From the cell containing the given text, extract its center point as (x, y) coordinate. 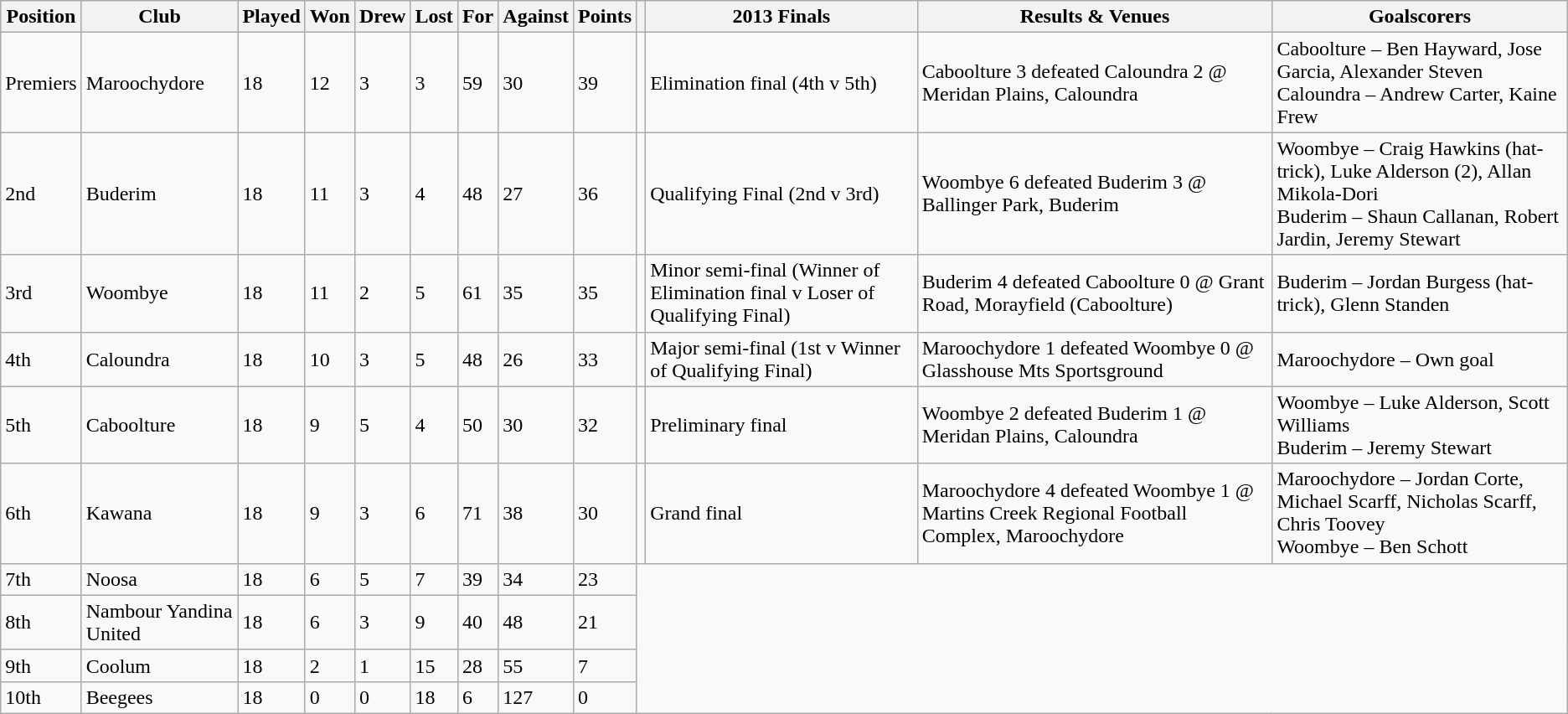
Against (536, 17)
Woombye (159, 293)
Woombye – Craig Hawkins (hat-trick), Luke Alderson (2), Allan Mikola-DoriBuderim – Shaun Callanan, Robert Jardin, Jeremy Stewart (1420, 194)
Results & Venues (1095, 17)
15 (434, 665)
Buderim – Jordan Burgess (hat-trick), Glenn Standen (1420, 293)
40 (477, 622)
Drew (382, 17)
Buderim 4 defeated Caboolture 0 @ Grant Road, Morayfield (Caboolture) (1095, 293)
Caboolture (159, 425)
Played (271, 17)
Preliminary final (781, 425)
12 (330, 82)
Woombye – Luke Alderson, Scott WilliamsBuderim – Jeremy Stewart (1420, 425)
Maroochydore – Jordan Corte, Michael Scarff, Nicholas Scarff, Chris TooveyWoombye – Ben Schott (1420, 513)
Noosa (159, 579)
Elimination final (4th v 5th) (781, 82)
1 (382, 665)
Buderim (159, 194)
26 (536, 359)
10 (330, 359)
Won (330, 17)
Maroochydore 4 defeated Woombye 1 @ Martins Creek Regional Football Complex, Maroochydore (1095, 513)
Maroochydore (159, 82)
34 (536, 579)
28 (477, 665)
Major semi-final (1st v Winner of Qualifying Final) (781, 359)
Minor semi-final (Winner of Elimination final v Loser of Qualifying Final) (781, 293)
7th (41, 579)
Woombye 2 defeated Buderim 1 @ Meridan Plains, Caloundra (1095, 425)
Lost (434, 17)
Beegees (159, 697)
2nd (41, 194)
Woombye 6 defeated Buderim 3 @ Ballinger Park, Buderim (1095, 194)
4th (41, 359)
Grand final (781, 513)
Nambour Yandina United (159, 622)
Premiers (41, 82)
For (477, 17)
27 (536, 194)
10th (41, 697)
23 (605, 579)
Caboolture 3 defeated Caloundra 2 @ Meridan Plains, Caloundra (1095, 82)
Kawana (159, 513)
38 (536, 513)
21 (605, 622)
9th (41, 665)
Caloundra (159, 359)
Coolum (159, 665)
59 (477, 82)
Maroochydore – Own goal (1420, 359)
2013 Finals (781, 17)
Goalscorers (1420, 17)
8th (41, 622)
55 (536, 665)
61 (477, 293)
3rd (41, 293)
36 (605, 194)
5th (41, 425)
Qualifying Final (2nd v 3rd) (781, 194)
Caboolture – Ben Hayward, Jose Garcia, Alexander StevenCaloundra – Andrew Carter, Kaine Frew (1420, 82)
Club (159, 17)
6th (41, 513)
Maroochydore 1 defeated Woombye 0 @ Glasshouse Mts Sportsground (1095, 359)
71 (477, 513)
50 (477, 425)
33 (605, 359)
32 (605, 425)
Position (41, 17)
127 (536, 697)
Points (605, 17)
